For the text-containing cell, return its midpoint in (x, y) coordinate format. 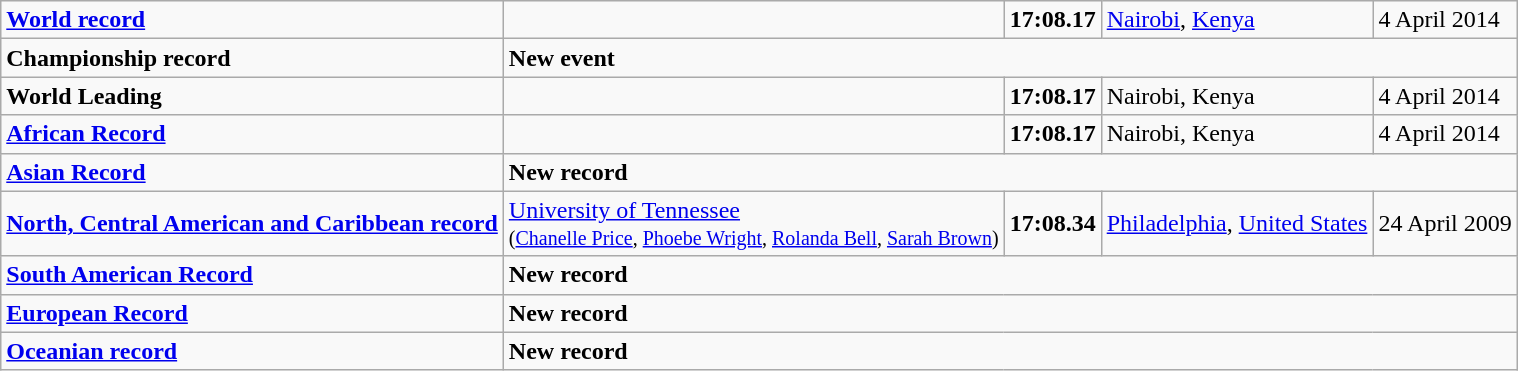
World Leading (252, 96)
Philadelphia, United States (1237, 224)
17:08.34 (1052, 224)
South American Record (252, 275)
Asian Record (252, 172)
Championship record (252, 58)
African Record (252, 134)
24 April 2009 (1445, 224)
Oceanian record (252, 351)
New event (1010, 58)
European Record (252, 313)
University of Tennessee(Chanelle Price, Phoebe Wright, Rolanda Bell, Sarah Brown) (754, 224)
North, Central American and Caribbean record (252, 224)
World record (252, 20)
